Find where the given text appears and provide that cell's center as [X, Y] coordinate. 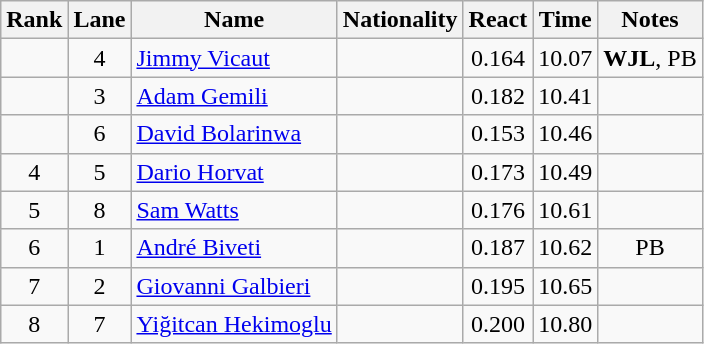
Nationality [400, 20]
10.07 [566, 58]
10.80 [566, 324]
0.176 [498, 210]
0.187 [498, 248]
Notes [650, 20]
10.62 [566, 248]
10.46 [566, 134]
Lane [100, 20]
0.195 [498, 286]
React [498, 20]
10.61 [566, 210]
0.200 [498, 324]
Time [566, 20]
Rank [34, 20]
Jimmy Vicaut [234, 58]
André Biveti [234, 248]
Adam Gemili [234, 96]
2 [100, 286]
David Bolarinwa [234, 134]
10.49 [566, 172]
0.182 [498, 96]
1 [100, 248]
10.65 [566, 286]
0.173 [498, 172]
PB [650, 248]
3 [100, 96]
0.164 [498, 58]
Name [234, 20]
Yiğitcan Hekimoglu [234, 324]
Giovanni Galbieri [234, 286]
Dario Horvat [234, 172]
0.153 [498, 134]
10.41 [566, 96]
WJL, PB [650, 58]
Sam Watts [234, 210]
